From the cell containing the given text, extract its center point as [X, Y] coordinate. 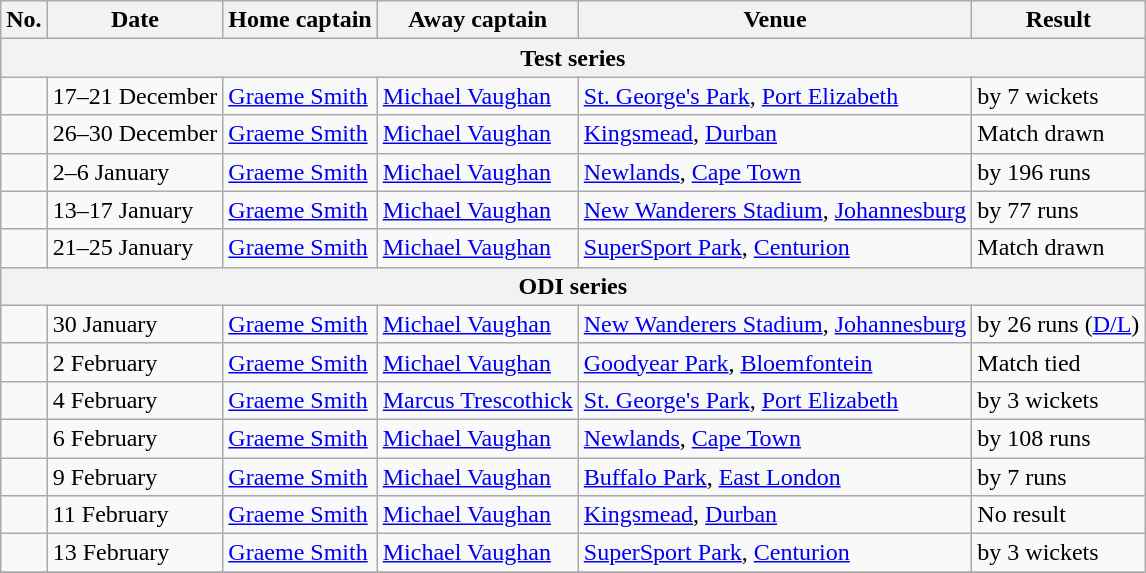
No. [24, 20]
by 108 runs [1058, 438]
by 196 runs [1058, 172]
Away captain [478, 20]
26–30 December [135, 134]
No result [1058, 515]
2–6 January [135, 172]
9 February [135, 477]
4 February [135, 400]
2 February [135, 362]
30 January [135, 324]
by 7 runs [1058, 477]
by 77 runs [1058, 210]
13 February [135, 553]
ODI series [573, 286]
13–17 January [135, 210]
Venue [775, 20]
6 February [135, 438]
by 7 wickets [1058, 96]
Test series [573, 58]
Marcus Trescothick [478, 400]
Goodyear Park, Bloemfontein [775, 362]
21–25 January [135, 248]
by 26 runs (D/L) [1058, 324]
Home captain [300, 20]
11 February [135, 515]
Buffalo Park, East London [775, 477]
17–21 December [135, 96]
Date [135, 20]
Result [1058, 20]
Match tied [1058, 362]
